Determine the [X, Y] coordinate at the center of the cell enclosing the given text.  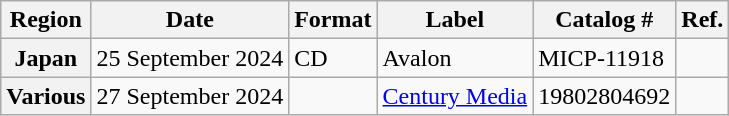
Avalon [455, 58]
Label [455, 20]
25 September 2024 [190, 58]
Ref. [702, 20]
19802804692 [604, 96]
Japan [46, 58]
Various [46, 96]
Catalog # [604, 20]
27 September 2024 [190, 96]
Century Media [455, 96]
Region [46, 20]
Format [333, 20]
MICP-11918 [604, 58]
Date [190, 20]
CD [333, 58]
